Determine the (X, Y) coordinate at the center of the cell enclosing the given text.  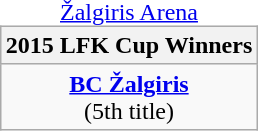
2015 LFK Cup Winners (129, 45)
BC Žalgiris(5th title) (129, 96)
